Provide the [x, y] coordinate of the cell's center where the given text is located.  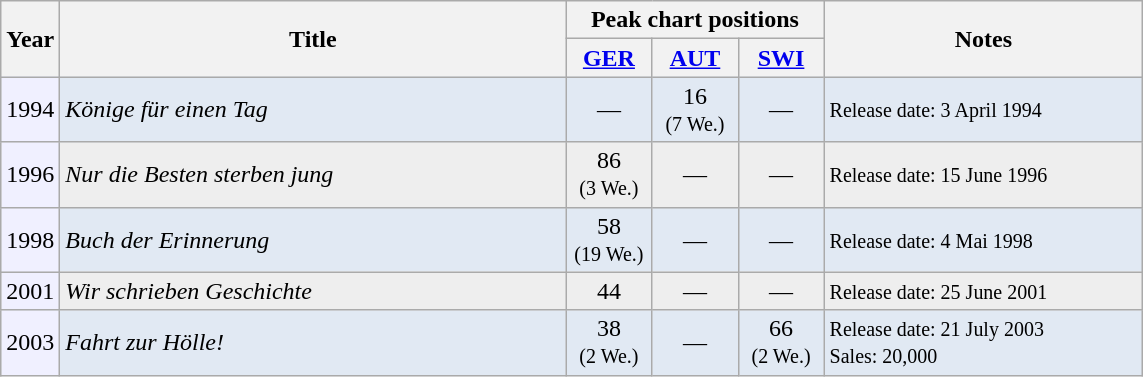
Nur die Besten sterben jung [313, 174]
86(3 We.) [609, 174]
Buch der Erinnerung [313, 240]
Release date: 25 June 2001 [984, 291]
66 (2 We.) [781, 342]
Year [30, 39]
38 (2 We.) [609, 342]
44 [609, 291]
Title [313, 39]
2003 [30, 342]
SWI [781, 58]
Könige für einen Tag [313, 110]
1996 [30, 174]
Peak chart positions [695, 20]
Release date: 4 Mai 1998 [984, 240]
1994 [30, 110]
58 (19 We.) [609, 240]
Release date: 15 June 1996 [984, 174]
Release date: 3 April 1994 [984, 110]
1998 [30, 240]
AUT [695, 58]
16(7 We.) [695, 110]
Wir schrieben Geschichte [313, 291]
2001 [30, 291]
Fahrt zur Hölle! [313, 342]
GER [609, 58]
Notes [984, 39]
Release date: 21 July 2003 Sales: 20,000 [984, 342]
